Return the [X, Y] coordinate for the center point of the cell that contains the specified text.  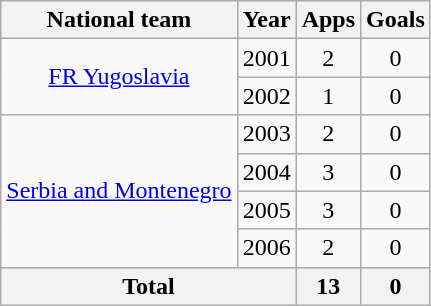
National team [119, 20]
Serbia and Montenegro [119, 191]
2004 [266, 172]
2003 [266, 134]
2006 [266, 248]
FR Yugoslavia [119, 77]
Goals [396, 20]
Year [266, 20]
2005 [266, 210]
13 [328, 286]
Apps [328, 20]
Total [148, 286]
1 [328, 96]
2002 [266, 96]
2001 [266, 58]
